Capture the cell that displays the provided text and extract its (x, y) central coordinate. 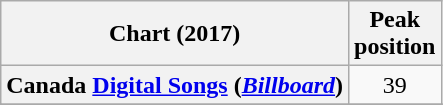
Chart (2017) (175, 34)
39 (395, 85)
Peak position (395, 34)
Canada Digital Songs (Billboard) (175, 85)
